For the text-containing cell, return its midpoint in [x, y] coordinate format. 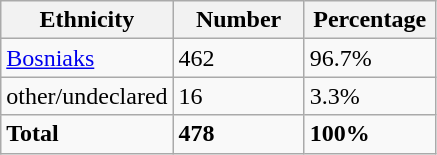
Number [238, 20]
Ethnicity [87, 20]
other/undeclared [87, 96]
3.3% [370, 96]
462 [238, 58]
100% [370, 134]
16 [238, 96]
Percentage [370, 20]
478 [238, 134]
Bosniaks [87, 58]
Total [87, 134]
96.7% [370, 58]
